Return [X, Y] of the center of cell containing provided text 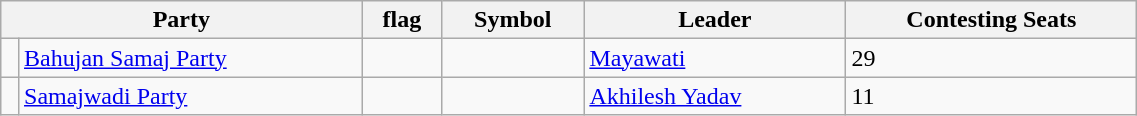
Akhilesh Yadav [715, 96]
Mayawati [715, 58]
Contesting Seats [992, 20]
29 [992, 58]
Party [182, 20]
Leader [715, 20]
Symbol [513, 20]
Samajwadi Party [190, 96]
Bahujan Samaj Party [190, 58]
flag [402, 20]
11 [992, 96]
